Scan for the cell matching the given text and deliver its [x, y] coordinate at center. 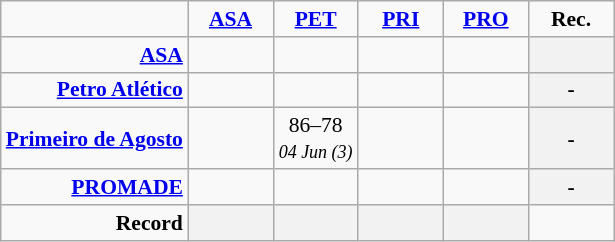
Primeiro de Agosto [94, 138]
PRO [486, 19]
Petro Atlético [94, 90]
PET [316, 19]
Record [94, 223]
Rec. [570, 19]
PROMADE [94, 187]
86–7804 Jun (3) [316, 138]
PRI [400, 19]
